Output the [x, y] coordinate of the center of the cell containing the given text.  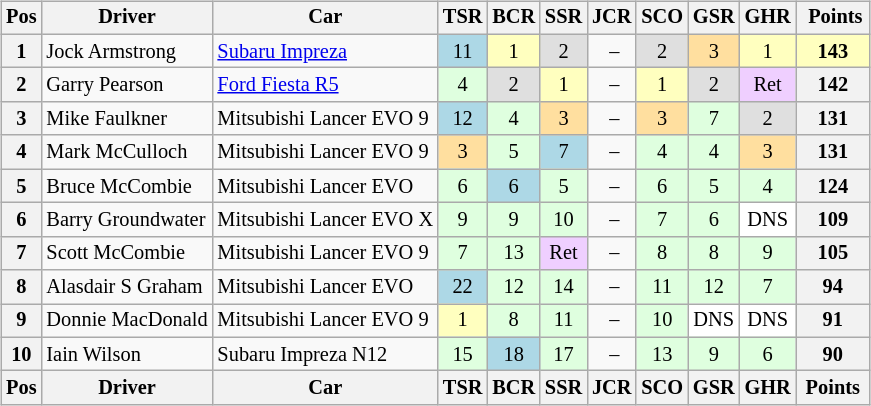
105 [833, 253]
Barry Groundwater [126, 220]
22 [462, 287]
Subaru Impreza [326, 51]
90 [833, 354]
18 [514, 354]
14 [564, 287]
109 [833, 220]
143 [833, 51]
Jock Armstrong [126, 51]
142 [833, 85]
Mark McCulloch [126, 152]
Bruce McCombie [126, 186]
Garry Pearson [126, 85]
Mike Faulkner [126, 119]
124 [833, 186]
Subaru Impreza N12 [326, 354]
Iain Wilson [126, 354]
Mitsubishi Lancer EVO X [326, 220]
17 [564, 354]
Scott McCombie [126, 253]
Alasdair S Graham [126, 287]
94 [833, 287]
91 [833, 321]
15 [462, 354]
Ford Fiesta R5 [326, 85]
Donnie MacDonald [126, 321]
